Extract the (X, Y) coordinate from the center of the cell holding the provided text.  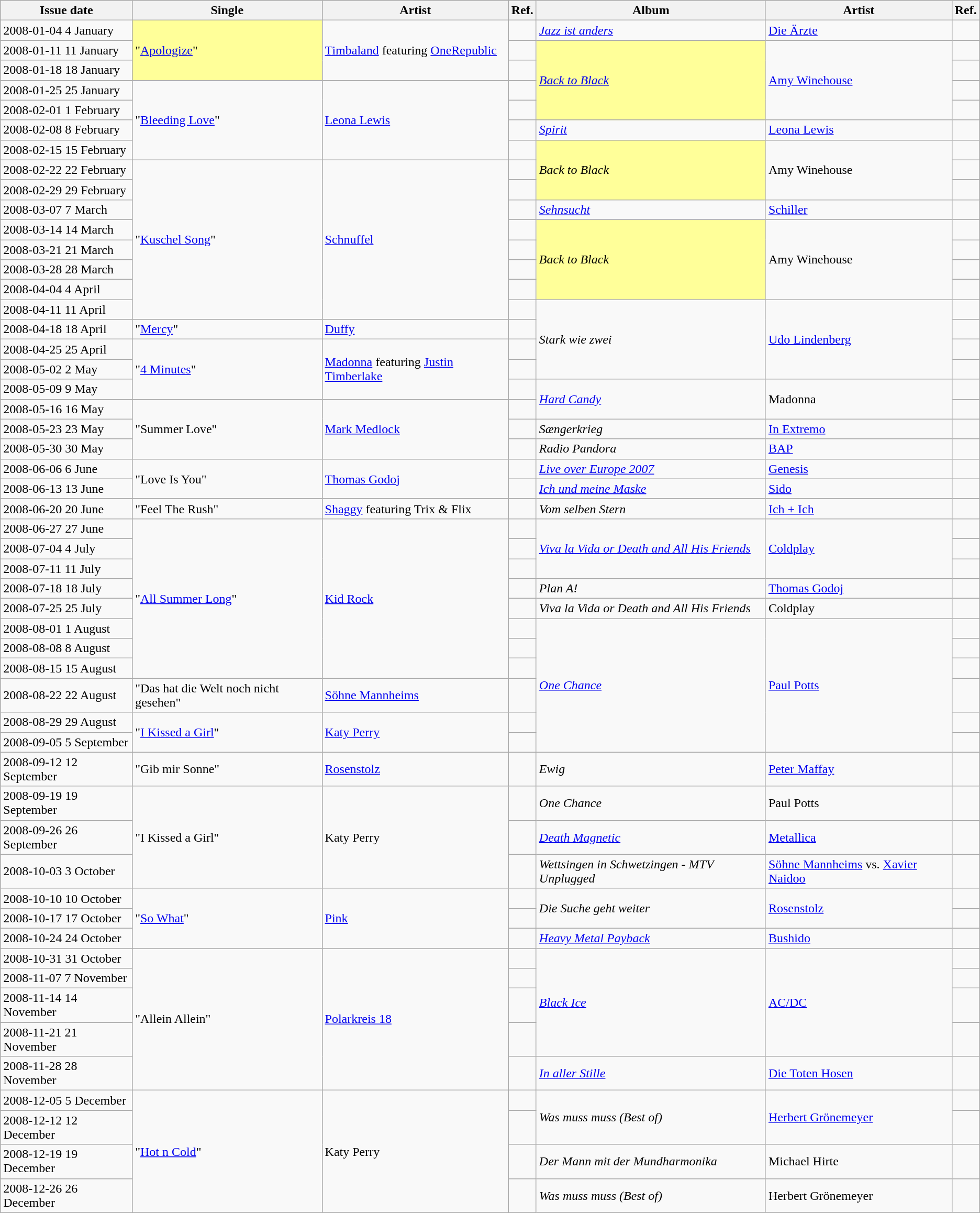
Kid Rock (415, 598)
BAP (859, 449)
2008-11-14 14 November (66, 1006)
2008-07-04 4 July (66, 548)
"Apologize" (227, 50)
Die Ärzte (859, 30)
Ich und meine Maske (651, 489)
2008-01-18 18 January (66, 70)
AC/DC (859, 1002)
Pink (415, 918)
2008-06-06 6 June (66, 469)
2008-07-11 11 July (66, 568)
Mark Medlock (415, 429)
2008-08-15 15 August (66, 668)
Radio Pandora (651, 449)
Schiller (859, 209)
Metallica (859, 837)
2008-07-18 18 July (66, 589)
2008-03-07 7 March (66, 209)
Schnuffel (415, 239)
Die Toten Hosen (859, 1074)
Sido (859, 489)
"Hot n Cold" (227, 1151)
Sængerkrieg (651, 429)
Hard Candy (651, 399)
Die Suche geht weiter (651, 908)
Plan A! (651, 589)
2008-05-02 2 May (66, 369)
Wettsingen in Schwetzingen - MTV Unplugged (651, 872)
2008-10-17 17 October (66, 918)
2008-04-04 4 April (66, 290)
2008-01-25 25 January (66, 90)
"Kuschel Song" (227, 239)
"Das hat die Welt noch nicht gesehen" (227, 696)
2008-07-25 25 July (66, 609)
2008-12-19 19 December (66, 1162)
Ewig (651, 769)
2008-03-21 21 March (66, 250)
"Bleeding Love" (227, 120)
Vom selben Stern (651, 509)
2008-11-07 7 November (66, 978)
2008-01-11 11 January (66, 50)
"Gib mir Sonne" (227, 769)
2008-05-16 16 May (66, 409)
Udo Lindenberg (859, 339)
In Extremo (859, 429)
Jazz ist anders (651, 30)
2008-11-28 28 November (66, 1074)
2008-05-23 23 May (66, 429)
Spirit (651, 130)
Madonna (859, 399)
Söhne Mannheims (415, 696)
Issue date (66, 10)
2008-12-05 5 December (66, 1100)
2008-02-01 1 February (66, 110)
"Mercy" (227, 329)
Timbaland featuring OneRepublic (415, 50)
2008-02-29 29 February (66, 190)
2008-09-12 12 September (66, 769)
Genesis (859, 469)
Duffy (415, 329)
2008-10-31 31 October (66, 958)
Polarkreis 18 (415, 1019)
Black Ice (651, 1002)
Sehnsucht (651, 209)
2008-10-10 10 October (66, 898)
2008-03-14 14 March (66, 229)
Madonna featuring Justin Timberlake (415, 369)
Heavy Metal Payback (651, 938)
Live over Europe 2007 (651, 469)
2008-04-11 11 April (66, 310)
Bushido (859, 938)
2008-02-22 22 February (66, 170)
2008-08-29 29 August (66, 722)
Death Magnetic (651, 837)
2008-03-28 28 March (66, 270)
2008-02-08 8 February (66, 130)
2008-11-21 21 November (66, 1039)
"4 Minutes" (227, 369)
Single (227, 10)
2008-12-26 26 December (66, 1195)
Peter Maffay (859, 769)
"All Summer Long" (227, 598)
2008-05-09 9 May (66, 389)
"So What" (227, 918)
2008-06-13 13 June (66, 489)
2008-09-05 5 September (66, 742)
Der Mann mit der Mundharmonika (651, 1162)
Ich + Ich (859, 509)
Michael Hirte (859, 1162)
Album (651, 10)
2008-08-01 1 August (66, 628)
"Allein Allein" (227, 1019)
2008-02-15 15 February (66, 150)
2008-01-04 4 January (66, 30)
2008-06-27 27 June (66, 528)
"Feel The Rush" (227, 509)
2008-08-08 8 August (66, 648)
2008-10-24 24 October (66, 938)
2008-10-03 3 October (66, 872)
2008-09-19 19 September (66, 803)
Shaggy featuring Trix & Flix (415, 509)
"Love Is You" (227, 479)
Stark wie zwei (651, 339)
2008-05-30 30 May (66, 449)
2008-08-22 22 August (66, 696)
"Summer Love" (227, 429)
2008-06-20 20 June (66, 509)
2008-09-26 26 September (66, 837)
2008-04-18 18 April (66, 329)
In aller Stille (651, 1074)
2008-04-25 25 April (66, 349)
2008-12-12 12 December (66, 1127)
Söhne Mannheims vs. Xavier Naidoo (859, 872)
